From the cell containing the given text, extract its center point as (x, y) coordinate. 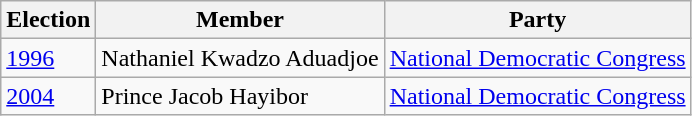
Nathaniel Kwadzo Aduadjoe (240, 58)
Prince Jacob Hayibor (240, 96)
Member (240, 20)
Party (538, 20)
2004 (48, 96)
Election (48, 20)
1996 (48, 58)
